Return the (x, y) coordinate for the center point of the cell that contains the specified text.  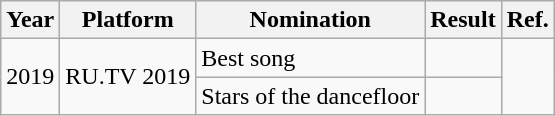
Platform (128, 20)
Best song (310, 58)
Year (30, 20)
Nomination (310, 20)
RU.TV 2019 (128, 77)
Stars of the dancefloor (310, 96)
Ref. (528, 20)
2019 (30, 77)
Result (463, 20)
